For the text-containing cell, return its midpoint in (X, Y) coordinate format. 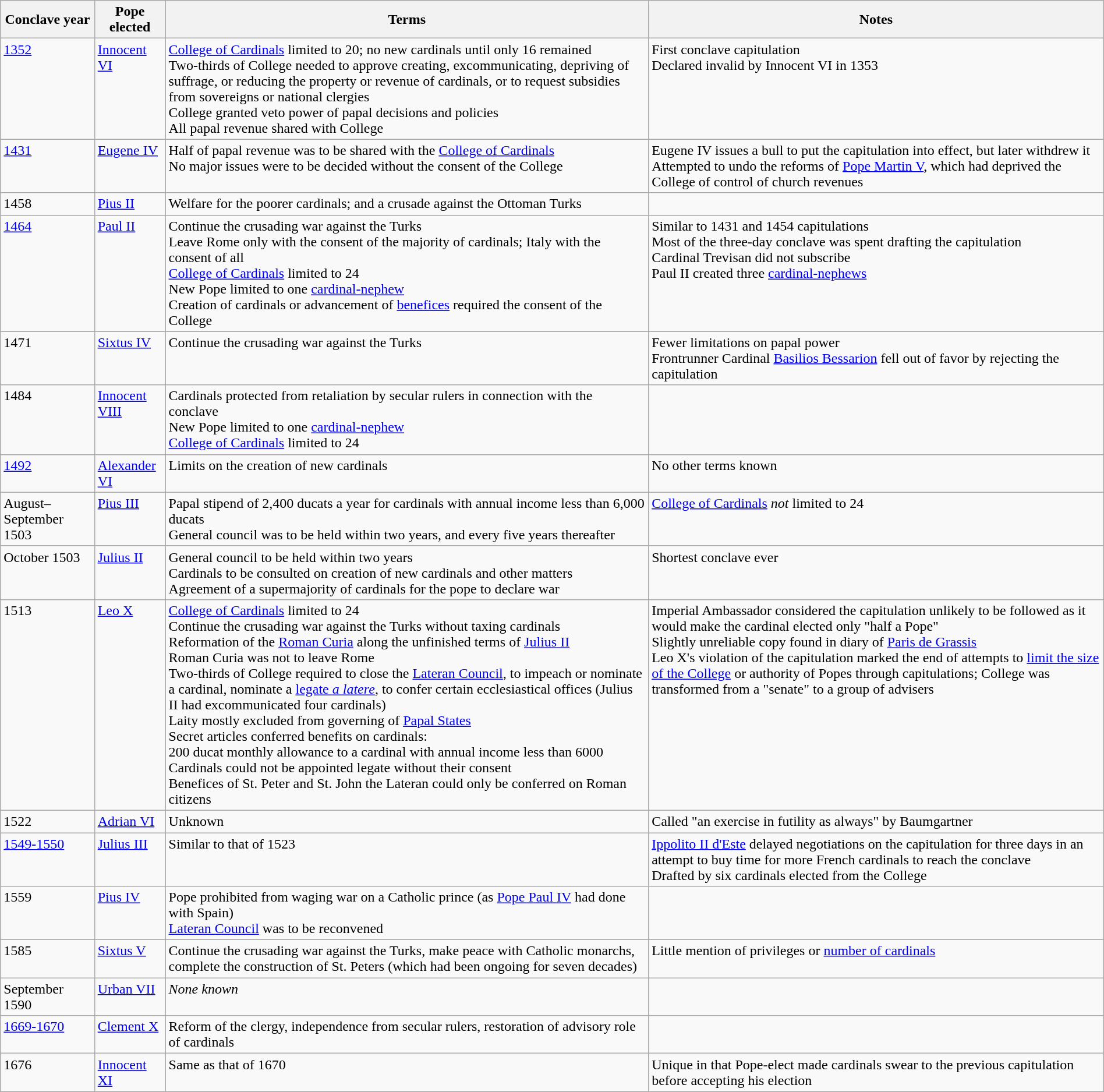
August–September 1503 (48, 519)
Innocent VI (130, 89)
1458 (48, 204)
Pope elected (130, 20)
1484 (48, 419)
Pius IV (130, 913)
Clement X (130, 1034)
1492 (48, 473)
Innocent XI (130, 1073)
Unique in that Pope-elect made cardinals swear to the previous capitulation before accepting his election (876, 1073)
Fewer limitations on papal powerFrontrunner Cardinal Basilios Bessarion fell out of favor by rejecting the capitulation (876, 358)
1471 (48, 358)
Continue the crusading war against the Turks (407, 358)
October 1503 (48, 572)
None known (407, 997)
First conclave capitulationDeclared invalid by Innocent VI in 1353 (876, 89)
Same as that of 1670 (407, 1073)
Paul II (130, 273)
Julius III (130, 860)
1585 (48, 959)
Welfare for the poorer cardinals; and a crusade against the Ottoman Turks (407, 204)
Eugene IV (130, 166)
Pope prohibited from waging war on a Catholic prince (as Pope Paul IV had done with Spain)Lateran Council was to be reconvened (407, 913)
Reform of the clergy, independence from secular rulers, restoration of advisory role of cardinals (407, 1034)
College of Cardinals not limited to 24 (876, 519)
1676 (48, 1073)
Unknown (407, 821)
September 1590 (48, 997)
No other terms known (876, 473)
Shortest conclave ever (876, 572)
1522 (48, 821)
Sixtus IV (130, 358)
1669-1670 (48, 1034)
1513 (48, 705)
Julius II (130, 572)
1549-1550 (48, 860)
1431 (48, 166)
Notes (876, 20)
Innocent VIII (130, 419)
Called "an exercise in futility as always" by Baumgartner (876, 821)
Sixtus V (130, 959)
Pius II (130, 204)
Half of papal revenue was to be shared with the College of CardinalsNo major issues were to be decided without the consent of the College (407, 166)
Urban VII (130, 997)
Pius III (130, 519)
Leo X (130, 705)
Similar to that of 1523 (407, 860)
Little mention of privileges or number of cardinals (876, 959)
1559 (48, 913)
1352 (48, 89)
Alexander VI (130, 473)
Limits on the creation of new cardinals (407, 473)
Terms (407, 20)
Adrian VI (130, 821)
Conclave year (48, 20)
1464 (48, 273)
